Return the (X, Y) coordinate for the center point of the cell that contains the specified text.  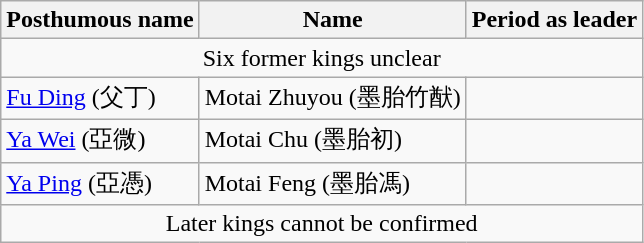
Six former kings unclear (322, 58)
Period as leader (554, 20)
Posthumous name (100, 20)
Motai Zhuyou (墨胎竹猷) (332, 98)
Name (332, 20)
Fu Ding (父丁) (100, 98)
Motai Feng (墨胎馮) (332, 184)
Ya Wei (亞微) (100, 140)
Later kings cannot be confirmed (322, 224)
Ya Ping (亞憑) (100, 184)
Motai Chu (墨胎初) (332, 140)
